Capture the cell that displays the provided text and extract its [x, y] central coordinate. 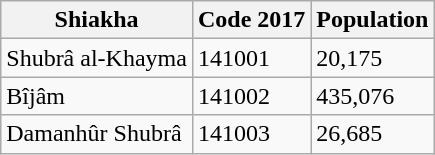
Shubrâ al-Khayma [97, 58]
20,175 [372, 58]
141001 [251, 58]
Shiakha [97, 20]
26,685 [372, 134]
141002 [251, 96]
Population [372, 20]
Damanhûr Shubrâ [97, 134]
141003 [251, 134]
Code 2017 [251, 20]
435,076 [372, 96]
Bîjâm [97, 96]
